Scan for the cell matching the given text and deliver its [X, Y] coordinate at center. 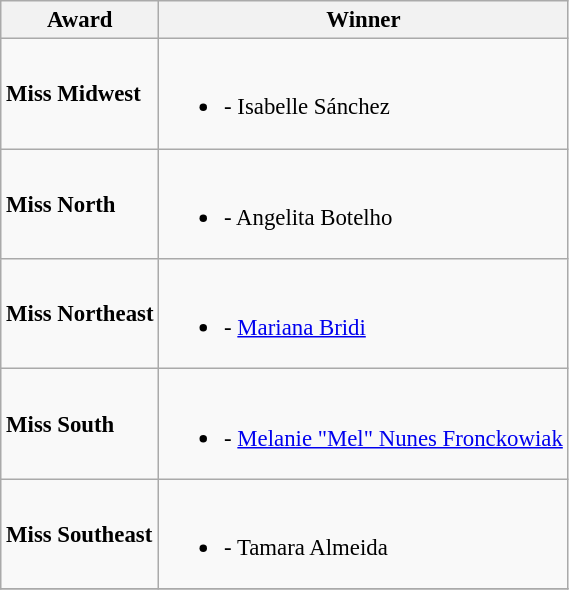
Miss Midwest [80, 94]
Miss Southeast [80, 534]
Award [80, 20]
Winner [364, 20]
Miss Northeast [80, 314]
- Mariana Bridi [364, 314]
- Tamara Almeida [364, 534]
- Melanie "Mel" Nunes Fronckowiak [364, 424]
- Isabelle Sánchez [364, 94]
- Angelita Botelho [364, 204]
Miss North [80, 204]
Miss South [80, 424]
